Search for the cell housing the specified text and yield its [X, Y] center coordinate. 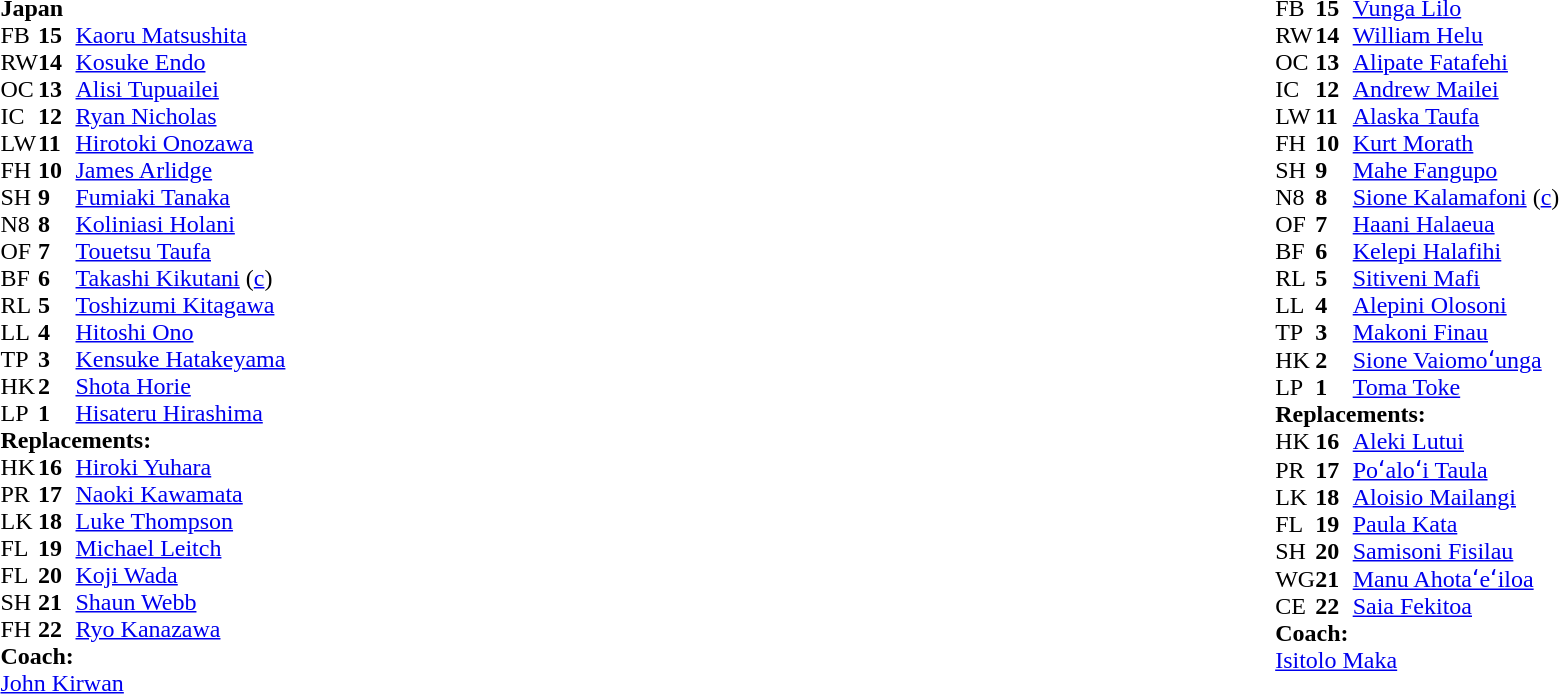
Hirotoki Onozawa [181, 144]
FB [19, 36]
Kensuke Hatakeyama [181, 360]
Shota Horie [181, 386]
Naoki Kawamata [181, 494]
Kaoru Matsushita [181, 36]
Fumiaki Tanaka [181, 198]
Alisi Tupuailei [181, 90]
Toshizumi Kitagawa [181, 306]
CE [1295, 606]
James Arlidge [181, 170]
Kosuke Endo [181, 62]
Michael Leitch [181, 548]
Koliniasi Holani [181, 224]
Hitoshi Ono [181, 332]
Isitolo Maka [1417, 660]
15 [57, 36]
Touetsu Taufa [181, 252]
Koji Wada [181, 576]
Hiroki Yuhara [181, 468]
Ryan Nicholas [181, 116]
Hisateru Hirashima [181, 414]
Ryo Kanazawa [181, 630]
Luke Thompson [181, 522]
Shaun Webb [181, 602]
WG [1295, 578]
Takashi Kikutani (c) [181, 278]
